Capture the cell that displays the provided text and extract its (X, Y) central coordinate. 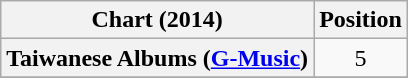
Chart (2014) (158, 20)
Position (361, 20)
5 (361, 58)
Taiwanese Albums (G-Music) (158, 58)
